Output the (X, Y) coordinate of the center of the cell containing the given text.  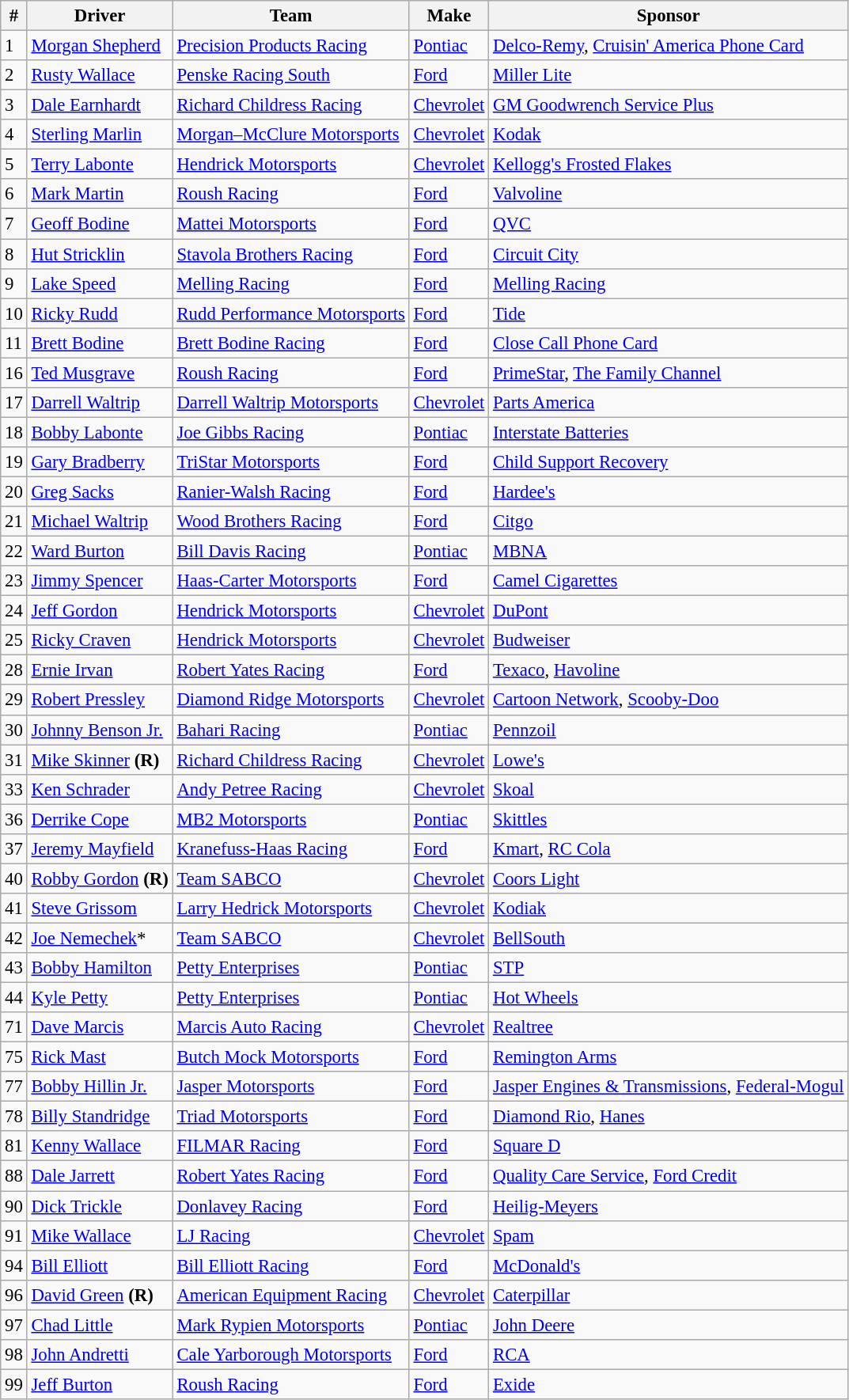
Butch Mock Motorsports (291, 1057)
Quality Care Service, Ford Credit (669, 1176)
Spam (669, 1235)
Budweiser (669, 640)
Sponsor (669, 16)
Ranier-Walsh Racing (291, 491)
33 (14, 789)
Bobby Labonte (100, 432)
Remington Arms (669, 1057)
Morgan Shepherd (100, 46)
Circuit City (669, 254)
Square D (669, 1147)
24 (14, 611)
MB2 Motorsports (291, 819)
# (14, 16)
Mattei Motorsports (291, 224)
Hot Wheels (669, 998)
44 (14, 998)
David Green (R) (100, 1295)
Brett Bodine (100, 343)
Jimmy Spencer (100, 581)
Lowe's (669, 760)
Pennzoil (669, 730)
90 (14, 1206)
John Andretti (100, 1355)
Precision Products Racing (291, 46)
Ricky Craven (100, 640)
3 (14, 105)
Jeremy Mayfield (100, 849)
Greg Sacks (100, 491)
4 (14, 135)
Bahari Racing (291, 730)
9 (14, 283)
Valvoline (669, 194)
Jasper Engines & Transmissions, Federal-Mogul (669, 1087)
McDonald's (669, 1265)
30 (14, 730)
Jeff Burton (100, 1384)
Mark Martin (100, 194)
Driver (100, 16)
7 (14, 224)
Joe Nemechek* (100, 938)
Kranefuss-Haas Racing (291, 849)
98 (14, 1355)
Steve Grissom (100, 909)
Miller Lite (669, 75)
Mark Rypien Motorsports (291, 1325)
17 (14, 403)
Bill Elliott Racing (291, 1265)
Diamond Ridge Motorsports (291, 700)
Ken Schrader (100, 789)
Chad Little (100, 1325)
Billy Standridge (100, 1117)
Sterling Marlin (100, 135)
Triad Motorsports (291, 1117)
Caterpillar (669, 1295)
Make (449, 16)
Texaco, Havoline (669, 670)
Gary Bradberry (100, 462)
Diamond Rio, Hanes (669, 1117)
Kyle Petty (100, 998)
BellSouth (669, 938)
Morgan–McClure Motorsports (291, 135)
Heilig-Meyers (669, 1206)
37 (14, 849)
96 (14, 1295)
Skoal (669, 789)
Ernie Irvan (100, 670)
Bill Davis Racing (291, 552)
Citgo (669, 522)
Kmart, RC Cola (669, 849)
Jeff Gordon (100, 611)
97 (14, 1325)
40 (14, 878)
Andy Petree Racing (291, 789)
Hardee's (669, 491)
Jasper Motorsports (291, 1087)
81 (14, 1147)
Terry Labonte (100, 165)
36 (14, 819)
John Deere (669, 1325)
23 (14, 581)
Johnny Benson Jr. (100, 730)
Tide (669, 313)
LJ Racing (291, 1235)
Dale Jarrett (100, 1176)
8 (14, 254)
99 (14, 1384)
TriStar Motorsports (291, 462)
Michael Waltrip (100, 522)
6 (14, 194)
Bobby Hamilton (100, 968)
Coors Light (669, 878)
11 (14, 343)
Parts America (669, 403)
78 (14, 1117)
5 (14, 165)
Ted Musgrave (100, 373)
Cale Yarborough Motorsports (291, 1355)
Brett Bodine Racing (291, 343)
Stavola Brothers Racing (291, 254)
Derrike Cope (100, 819)
Kenny Wallace (100, 1147)
Rick Mast (100, 1057)
Donlavey Racing (291, 1206)
Ward Burton (100, 552)
21 (14, 522)
Larry Hedrick Motorsports (291, 909)
31 (14, 760)
PrimeStar, The Family Channel (669, 373)
Haas-Carter Motorsports (291, 581)
Exide (669, 1384)
43 (14, 968)
22 (14, 552)
Robby Gordon (R) (100, 878)
Mike Skinner (R) (100, 760)
Kodak (669, 135)
Realtree (669, 1027)
2 (14, 75)
Interstate Batteries (669, 432)
FILMAR Racing (291, 1147)
Cartoon Network, Scooby-Doo (669, 700)
77 (14, 1087)
94 (14, 1265)
American Equipment Racing (291, 1295)
Dave Marcis (100, 1027)
DuPont (669, 611)
GM Goodwrench Service Plus (669, 105)
18 (14, 432)
71 (14, 1027)
91 (14, 1235)
Child Support Recovery (669, 462)
Joe Gibbs Racing (291, 432)
1 (14, 46)
Ricky Rudd (100, 313)
Dick Trickle (100, 1206)
Delco-Remy, Cruisin' America Phone Card (669, 46)
Rusty Wallace (100, 75)
Dale Earnhardt (100, 105)
QVC (669, 224)
Penske Racing South (291, 75)
Bill Elliott (100, 1265)
Robert Pressley (100, 700)
Hut Stricklin (100, 254)
Kellogg's Frosted Flakes (669, 165)
Bobby Hillin Jr. (100, 1087)
19 (14, 462)
16 (14, 373)
28 (14, 670)
20 (14, 491)
RCA (669, 1355)
88 (14, 1176)
Lake Speed (100, 283)
75 (14, 1057)
Marcis Auto Racing (291, 1027)
STP (669, 968)
42 (14, 938)
25 (14, 640)
Wood Brothers Racing (291, 522)
Close Call Phone Card (669, 343)
Darrell Waltrip (100, 403)
Darrell Waltrip Motorsports (291, 403)
MBNA (669, 552)
41 (14, 909)
Team (291, 16)
Kodiak (669, 909)
Mike Wallace (100, 1235)
Rudd Performance Motorsports (291, 313)
Skittles (669, 819)
29 (14, 700)
10 (14, 313)
Camel Cigarettes (669, 581)
Geoff Bodine (100, 224)
